Capture the cell that displays the provided text and extract its [X, Y] central coordinate. 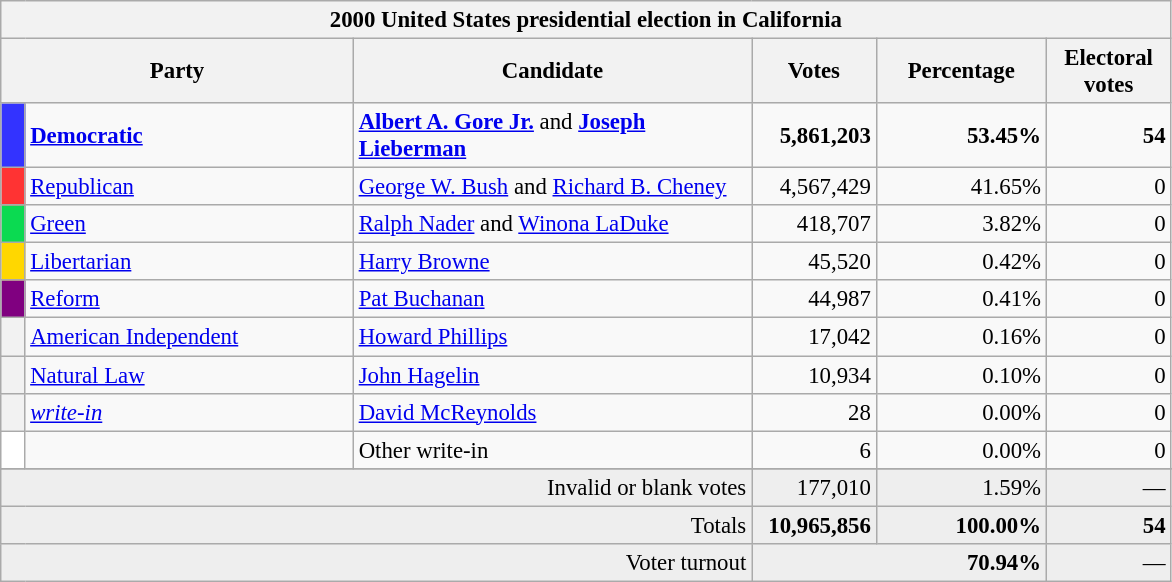
100.00% [961, 525]
write-in [189, 412]
Republican [189, 187]
Libertarian [189, 262]
17,042 [814, 337]
10,934 [814, 375]
41.65% [961, 187]
Percentage [961, 72]
Electoral votes [1108, 72]
0.41% [961, 299]
Natural Law [189, 375]
American Independent [189, 337]
0.16% [961, 337]
Howard Phillips [552, 337]
45,520 [814, 262]
1.59% [961, 487]
George W. Bush and Richard B. Cheney [552, 187]
Pat Buchanan [552, 299]
53.45% [961, 136]
6 [814, 450]
4,567,429 [814, 187]
0.10% [961, 375]
Ralph Nader and Winona LaDuke [552, 224]
David McReynolds [552, 412]
177,010 [814, 487]
44,987 [814, 299]
3.82% [961, 224]
Green [189, 224]
0.42% [961, 262]
28 [814, 412]
Candidate [552, 72]
Albert A. Gore Jr. and Joseph Lieberman [552, 136]
Votes [814, 72]
418,707 [814, 224]
John Hagelin [552, 375]
Voter turnout [376, 563]
2000 United States presidential election in California [586, 20]
Other write-in [552, 450]
Democratic [189, 136]
70.94% [900, 563]
Harry Browne [552, 262]
10,965,856 [814, 525]
Reform [189, 299]
Invalid or blank votes [376, 487]
Totals [376, 525]
Party [178, 72]
5,861,203 [814, 136]
